Return the (X, Y) coordinate for the center point of the cell that contains the specified text.  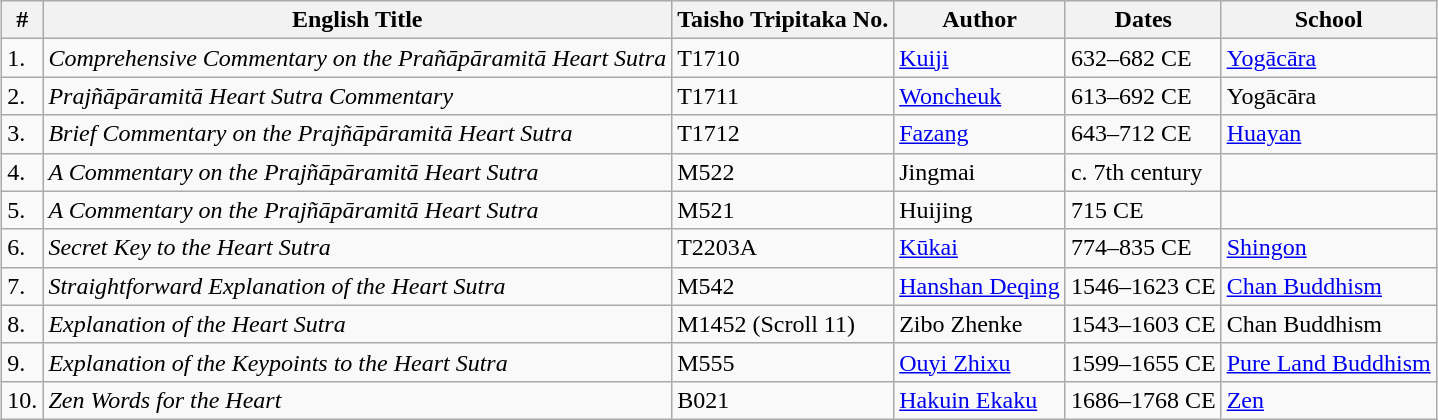
c. 7th century (1143, 172)
# (22, 20)
School (1328, 20)
Straightforward Explanation of the Heart Sutra (358, 286)
1599–1655 CE (1143, 362)
Explanation of the Keypoints to the Heart Sutra (358, 362)
Author (980, 20)
M522 (783, 172)
613–692 CE (1143, 96)
Brief Commentary on the Prajñāpāramitā Heart Sutra (358, 134)
T1710 (783, 58)
Ouyi Zhixu (980, 362)
Huayan (1328, 134)
Zen Words for the Heart (358, 400)
Zibo Zhenke (980, 324)
9. (22, 362)
5. (22, 210)
T1712 (783, 134)
Zen (1328, 400)
T1711 (783, 96)
7. (22, 286)
774–835 CE (1143, 248)
Secret Key to the Heart Sutra (358, 248)
English Title (358, 20)
3. (22, 134)
10. (22, 400)
Taisho Tripitaka No. (783, 20)
1543–1603 CE (1143, 324)
Hakuin Ekaku (980, 400)
Dates (1143, 20)
715 CE (1143, 210)
Hanshan Deqing (980, 286)
1686–1768 CE (1143, 400)
Fazang (980, 134)
632–682 CE (1143, 58)
8. (22, 324)
2. (22, 96)
Kuiji (980, 58)
1. (22, 58)
M542 (783, 286)
Shingon (1328, 248)
Woncheuk (980, 96)
643–712 CE (1143, 134)
Comprehensive Commentary on the Prañāpāramitā Heart Sutra (358, 58)
M521 (783, 210)
Kūkai (980, 248)
M555 (783, 362)
T2203A (783, 248)
M1452 (Scroll 11) (783, 324)
B021 (783, 400)
6. (22, 248)
Prajñāpāramitā Heart Sutra Commentary (358, 96)
Pure Land Buddhism (1328, 362)
Explanation of the Heart Sutra (358, 324)
Huijing (980, 210)
4. (22, 172)
Jingmai (980, 172)
1546–1623 CE (1143, 286)
